Return [X, Y] of the center of cell containing provided text 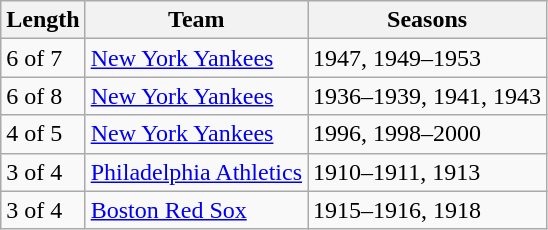
1915–1916, 1918 [428, 210]
6 of 8 [43, 96]
4 of 5 [43, 134]
Length [43, 20]
Philadelphia Athletics [196, 172]
1947, 1949–1953 [428, 58]
Boston Red Sox [196, 210]
Team [196, 20]
1996, 1998–2000 [428, 134]
1910–1911, 1913 [428, 172]
6 of 7 [43, 58]
Seasons [428, 20]
1936–1939, 1941, 1943 [428, 96]
